Pinpoint the cell where the given text exists, returning its (x, y) midpoint coordinate. 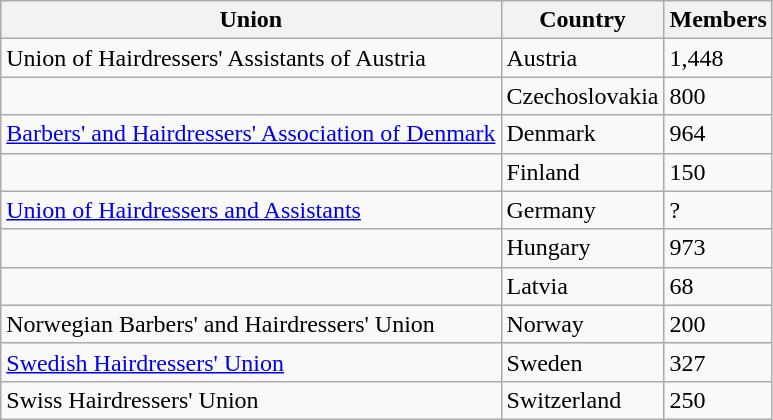
964 (718, 134)
Norwegian Barbers' and Hairdressers' Union (251, 324)
Denmark (582, 134)
Czechoslovakia (582, 96)
Sweden (582, 362)
150 (718, 172)
973 (718, 248)
Union of Hairdressers' Assistants of Austria (251, 58)
Swedish Hairdressers' Union (251, 362)
Union of Hairdressers and Assistants (251, 210)
Finland (582, 172)
Latvia (582, 286)
Austria (582, 58)
200 (718, 324)
Swiss Hairdressers' Union (251, 400)
Country (582, 20)
800 (718, 96)
Norway (582, 324)
Barbers' and Hairdressers' Association of Denmark (251, 134)
? (718, 210)
1,448 (718, 58)
Union (251, 20)
327 (718, 362)
250 (718, 400)
Switzerland (582, 400)
Members (718, 20)
68 (718, 286)
Germany (582, 210)
Hungary (582, 248)
